Search for the cell housing the specified text and yield its [x, y] center coordinate. 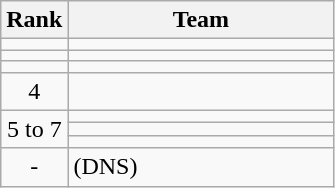
(DNS) [201, 167]
4 [34, 91]
Team [201, 20]
5 to 7 [34, 129]
Rank [34, 20]
- [34, 167]
